Output the [x, y] coordinate of the center of the cell containing the given text.  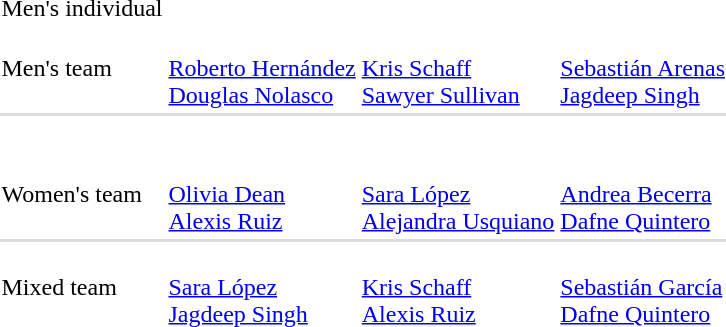
Sara LópezAlejandra Usquiano [458, 194]
Kris SchaffSawyer Sullivan [458, 68]
Roberto HernándezDouglas Nolasco [262, 68]
Men's team [82, 68]
Women's team [82, 194]
Olivia DeanAlexis Ruiz [262, 194]
